Search for the cell housing the specified text and yield its (X, Y) center coordinate. 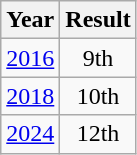
2018 (30, 96)
2016 (30, 58)
9th (98, 58)
Result (98, 20)
12th (98, 134)
2024 (30, 134)
10th (98, 96)
Year (30, 20)
